Pinpoint the cell where the given text exists, returning its (x, y) midpoint coordinate. 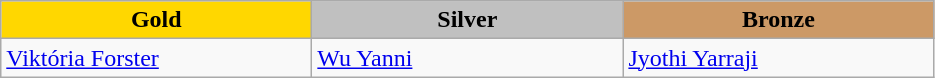
Gold (156, 20)
Wu Yanni (468, 58)
Jyothi Yarraji (778, 58)
Viktória Forster (156, 58)
Silver (468, 20)
Bronze (778, 20)
